Determine the [x, y] coordinate at the center of the cell enclosing the given text.  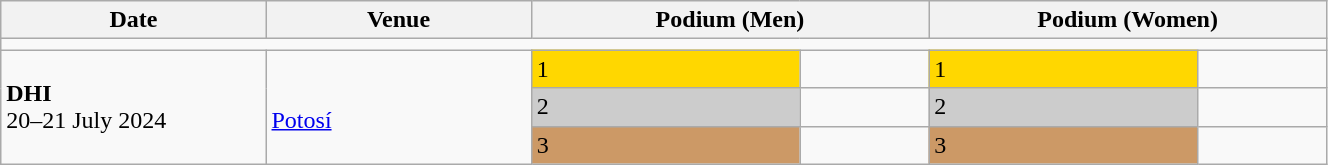
Podium (Women) [1128, 20]
Venue [398, 20]
Date [134, 20]
Potosí [398, 107]
Podium (Men) [730, 20]
DHI 20–21 July 2024 [134, 107]
